Search for the cell housing the specified text and yield its [x, y] center coordinate. 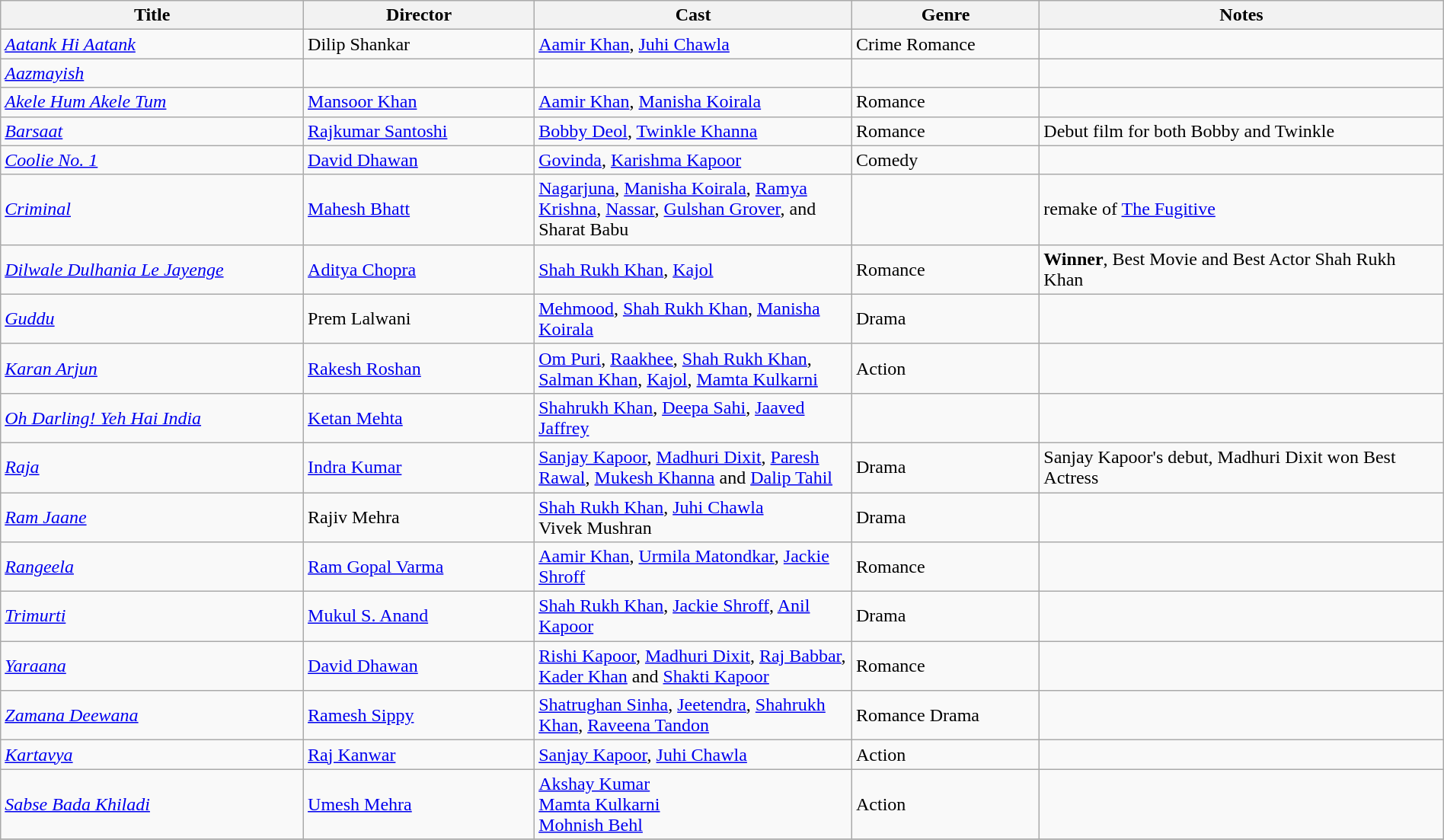
Raja [152, 468]
Aazmayish [152, 73]
Mukul S. Anand [419, 617]
Aamir Khan, Urmila Matondkar, Jackie Shroff [693, 567]
Cast [693, 15]
Ram Jaane [152, 516]
Shah Rukh Khan, Jackie Shroff, Anil Kapoor [693, 617]
Shah Rukh Khan, Juhi ChawlaVivek Mushran [693, 516]
Aatank Hi Aatank [152, 44]
Karan Arjun [152, 369]
Akele Hum Akele Tum [152, 102]
Om Puri, Raakhee, Shah Rukh Khan, Salman Khan, Kajol, Mamta Kulkarni [693, 369]
Umesh Mehra [419, 804]
Dilip Shankar [419, 44]
Oh Darling! Yeh Hai India [152, 417]
Director [419, 15]
Bobby Deol, Twinkle Khanna [693, 131]
Kartavya [152, 755]
Guddu [152, 318]
Notes [1241, 15]
Comedy [945, 160]
Akshay KumarMamta KulkarniMohnish Behl [693, 804]
Aamir Khan, Juhi Chawla [693, 44]
Sabse Bada Khiladi [152, 804]
Ketan Mehta [419, 417]
Rangeela [152, 567]
Nagarjuna, Manisha Koirala, Ramya Krishna, Nassar, Gulshan Grover, and Sharat Babu [693, 209]
Aditya Chopra [419, 270]
Debut film for both Bobby and Twinkle [1241, 131]
Yaraana [152, 666]
Coolie No. 1 [152, 160]
Aamir Khan, Manisha Koirala [693, 102]
Prem Lalwani [419, 318]
Criminal [152, 209]
Title [152, 15]
Trimurti [152, 617]
Rajkumar Santoshi [419, 131]
Mehmood, Shah Rukh Khan, Manisha Koirala [693, 318]
Shah Rukh Khan, Kajol [693, 270]
remake of The Fugitive [1241, 209]
Rishi Kapoor, Madhuri Dixit, Raj Babbar, Kader Khan and Shakti Kapoor [693, 666]
Indra Kumar [419, 468]
Rajiv Mehra [419, 516]
Rakesh Roshan [419, 369]
Zamana Deewana [152, 716]
Sanjay Kapoor's debut, Madhuri Dixit won Best Actress [1241, 468]
Mansoor Khan [419, 102]
Sanjay Kapoor, Juhi Chawla [693, 755]
Romance Drama [945, 716]
Shatrughan Sinha, Jeetendra, Shahrukh Khan, Raveena Tandon [693, 716]
Sanjay Kapoor, Madhuri Dixit, Paresh Rawal, Mukesh Khanna and Dalip Tahil [693, 468]
Crime Romance [945, 44]
Ramesh Sippy [419, 716]
Ram Gopal Varma [419, 567]
Govinda, Karishma Kapoor [693, 160]
Mahesh Bhatt [419, 209]
Dilwale Dulhania Le Jayenge [152, 270]
Shahrukh Khan, Deepa Sahi, Jaaved Jaffrey [693, 417]
Barsaat [152, 131]
Winner, Best Movie and Best Actor Shah Rukh Khan [1241, 270]
Raj Kanwar [419, 755]
Genre [945, 15]
